Determine the (X, Y) coordinate at the center of the cell enclosing the given text.  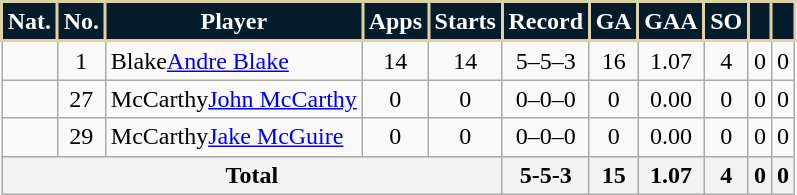
Total (252, 175)
Nat. (30, 22)
Player (234, 22)
27 (81, 99)
16 (614, 60)
McCarthyJake McGuire (234, 137)
BlakeAndre Blake (234, 60)
5-5-3 (546, 175)
29 (81, 137)
1 (81, 60)
GA (614, 22)
SO (726, 22)
Starts (465, 22)
15 (614, 175)
5–5–3 (546, 60)
McCarthyJohn McCarthy (234, 99)
Apps (395, 22)
Record (546, 22)
No. (81, 22)
GAA (671, 22)
